Return (X, Y) of the center of cell containing provided text 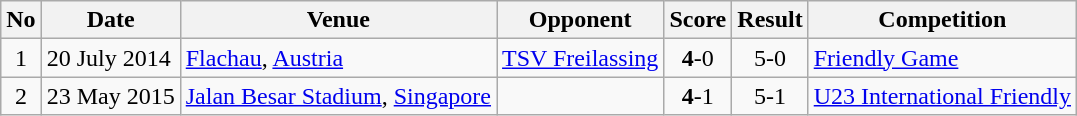
2 (21, 96)
Result (770, 20)
5-0 (770, 58)
Venue (338, 20)
4-1 (698, 96)
4-0 (698, 58)
1 (21, 58)
Opponent (580, 20)
Flachau, Austria (338, 58)
Date (110, 20)
Jalan Besar Stadium, Singapore (338, 96)
Score (698, 20)
23 May 2015 (110, 96)
U23 International Friendly (942, 96)
5-1 (770, 96)
20 July 2014 (110, 58)
TSV Freilassing (580, 58)
Competition (942, 20)
No (21, 20)
Friendly Game (942, 58)
